Return [X, Y] of the center of cell containing provided text 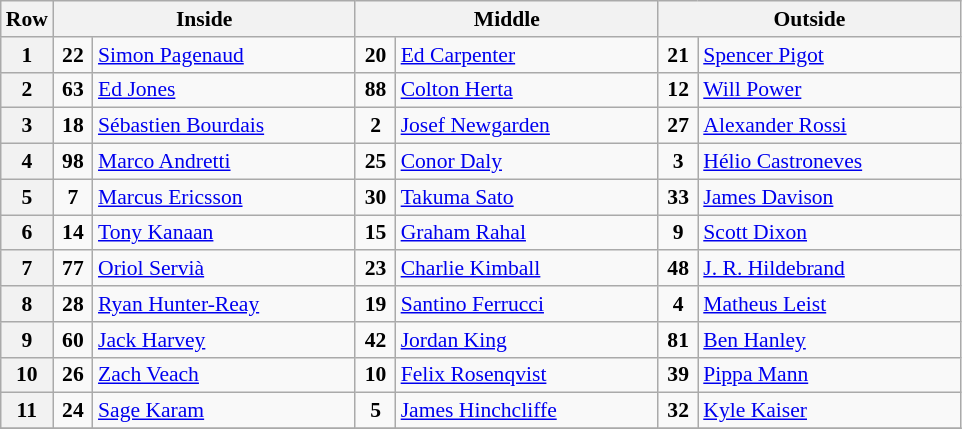
Oriol Servià [224, 269]
Scott Dixon [829, 233]
25 [375, 162]
8 [27, 304]
Marco Andretti [224, 162]
Matheus Leist [829, 304]
Felix Rosenqvist [527, 375]
33 [678, 197]
James Davison [829, 197]
Outside [810, 19]
22 [73, 55]
Santino Ferrucci [527, 304]
Inside [204, 19]
Spencer Pigot [829, 55]
28 [73, 304]
20 [375, 55]
Josef Newgarden [527, 126]
Jack Harvey [224, 340]
Hélio Castroneves [829, 162]
Graham Rahal [527, 233]
19 [375, 304]
77 [73, 269]
11 [27, 411]
Kyle Kaiser [829, 411]
81 [678, 340]
88 [375, 90]
6 [27, 233]
18 [73, 126]
Takuma Sato [527, 197]
32 [678, 411]
98 [73, 162]
Sébastien Bourdais [224, 126]
21 [678, 55]
Zach Veach [224, 375]
James Hinchcliffe [527, 411]
Ryan Hunter-Reay [224, 304]
Middle [506, 19]
Will Power [829, 90]
27 [678, 126]
Conor Daly [527, 162]
15 [375, 233]
Simon Pagenaud [224, 55]
Ben Hanley [829, 340]
30 [375, 197]
42 [375, 340]
J. R. Hildebrand [829, 269]
1 [27, 55]
63 [73, 90]
Alexander Rossi [829, 126]
26 [73, 375]
Charlie Kimball [527, 269]
23 [375, 269]
48 [678, 269]
Row [27, 19]
24 [73, 411]
Ed Jones [224, 90]
Colton Herta [527, 90]
Pippa Mann [829, 375]
60 [73, 340]
Marcus Ericsson [224, 197]
39 [678, 375]
Sage Karam [224, 411]
Ed Carpenter [527, 55]
Jordan King [527, 340]
Tony Kanaan [224, 233]
12 [678, 90]
14 [73, 233]
